Extract the (X, Y) coordinate from the center of the cell holding the provided text.  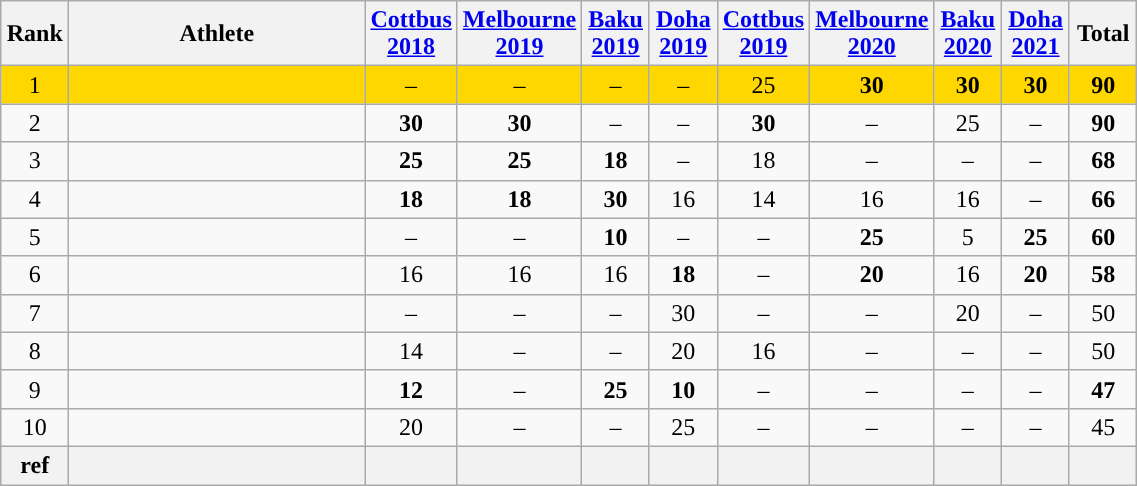
7 (35, 313)
68 (1102, 161)
60 (1102, 237)
Cottbus 2019 (763, 34)
4 (35, 199)
3 (35, 161)
Total (1102, 34)
2 (35, 123)
8 (35, 351)
66 (1102, 199)
Baku 2019 (616, 34)
Melbourne 2019 (519, 34)
47 (1102, 389)
Rank (35, 34)
Doha 2021 (1036, 34)
12 (411, 389)
Doha 2019 (683, 34)
ref (35, 465)
Melbourne 2020 (872, 34)
Cottbus 2018 (411, 34)
Baku 2020 (968, 34)
Athlete (217, 34)
45 (1102, 427)
1 (35, 85)
9 (35, 389)
6 (35, 275)
58 (1102, 275)
